Search for the cell housing the specified text and yield its [X, Y] center coordinate. 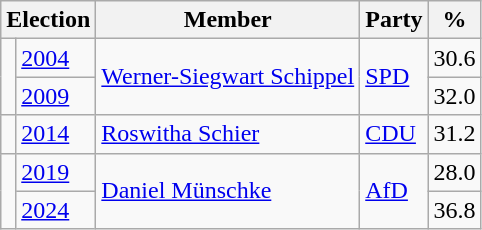
SPD [394, 77]
31.2 [454, 134]
Daniel Münschke [228, 191]
2004 [56, 58]
Election [48, 20]
28.0 [454, 172]
32.0 [454, 96]
% [454, 20]
CDU [394, 134]
30.6 [454, 58]
2009 [56, 96]
AfD [394, 191]
Werner-Siegwart Schippel [228, 77]
Party [394, 20]
2014 [56, 134]
36.8 [454, 210]
2019 [56, 172]
Roswitha Schier [228, 134]
Member [228, 20]
2024 [56, 210]
